Find where the given text appears and provide that cell's center as (X, Y) coordinate. 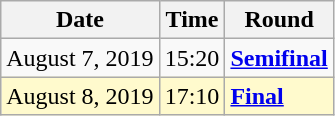
Round (279, 20)
17:10 (192, 96)
Semifinal (279, 58)
August 8, 2019 (80, 96)
15:20 (192, 58)
August 7, 2019 (80, 58)
Final (279, 96)
Time (192, 20)
Date (80, 20)
